Pinpoint the cell where the given text exists, returning its (x, y) midpoint coordinate. 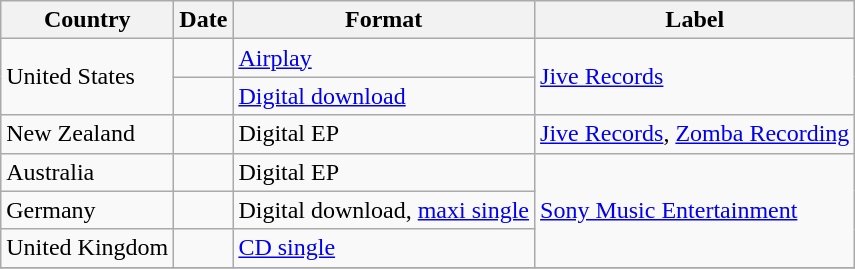
Germany (88, 210)
Format (384, 20)
Country (88, 20)
Airplay (384, 58)
United Kingdom (88, 248)
Label (695, 20)
Sony Music Entertainment (695, 210)
CD single (384, 248)
New Zealand (88, 134)
United States (88, 77)
Digital download (384, 96)
Digital download, maxi single (384, 210)
Jive Records, Zomba Recording (695, 134)
Date (204, 20)
Australia (88, 172)
Jive Records (695, 77)
